Determine the [x, y] coordinate at the center of the cell enclosing the given text.  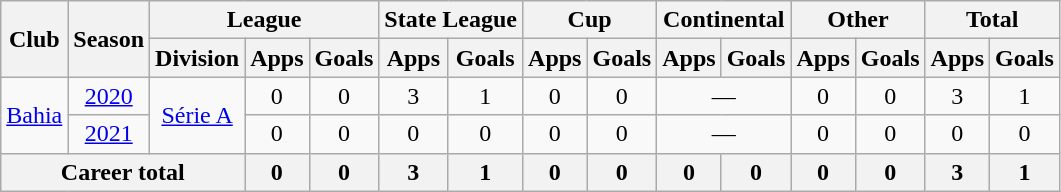
2021 [109, 134]
Career total [123, 172]
Division [198, 58]
League [264, 20]
Season [109, 39]
Série A [198, 115]
Cup [590, 20]
Bahia [34, 115]
Continental [724, 20]
2020 [109, 96]
Other [858, 20]
Club [34, 39]
State League [451, 20]
Total [992, 20]
